Extract the (X, Y) coordinate from the center of the cell holding the provided text.  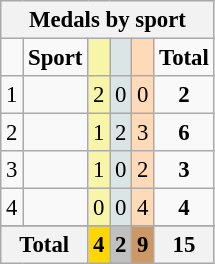
9 (143, 245)
6 (184, 133)
Medals by sport (108, 20)
Sport (56, 58)
15 (184, 245)
